For the text-containing cell, return its midpoint in (x, y) coordinate format. 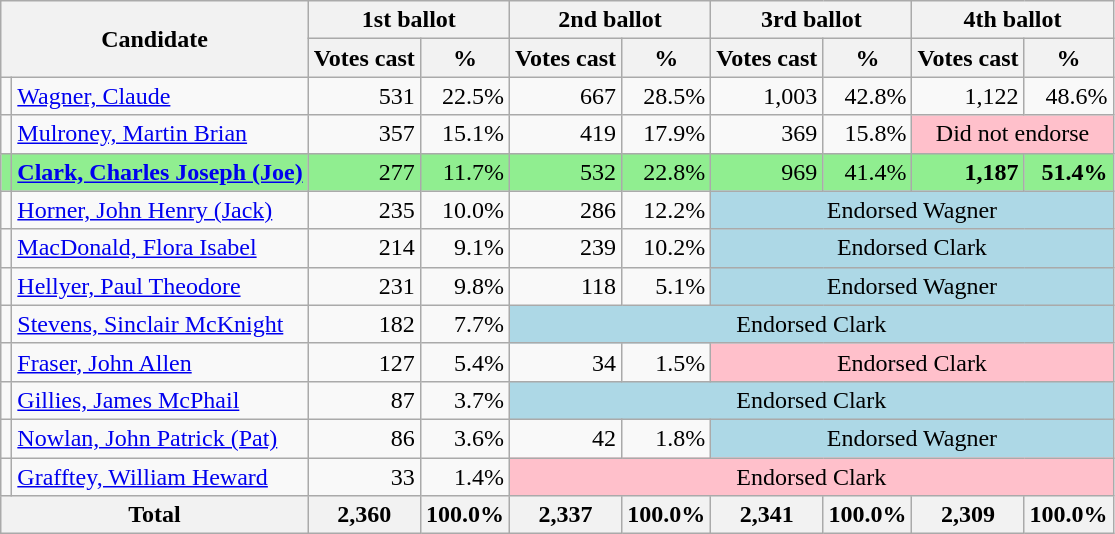
28.5% (666, 96)
22.5% (464, 96)
2,309 (968, 515)
2,337 (565, 515)
3rd ballot (812, 20)
17.9% (666, 134)
15.1% (464, 134)
2nd ballot (610, 20)
5.1% (666, 286)
1.8% (666, 438)
Mulroney, Martin Brian (160, 134)
239 (565, 248)
Gillies, James McPhail (160, 400)
15.8% (868, 134)
2,341 (767, 515)
1.4% (464, 477)
48.6% (1068, 96)
Horner, John Henry (Jack) (160, 210)
22.8% (666, 172)
Wagner, Claude (160, 96)
42 (565, 438)
Fraser, John Allen (160, 362)
667 (565, 96)
3.7% (464, 400)
286 (565, 210)
87 (364, 400)
42.8% (868, 96)
231 (364, 286)
357 (364, 134)
Nowlan, John Patrick (Pat) (160, 438)
Stevens, Sinclair McKnight (160, 324)
33 (364, 477)
532 (565, 172)
Candidate (154, 39)
86 (364, 438)
4th ballot (1012, 20)
9.8% (464, 286)
277 (364, 172)
419 (565, 134)
11.7% (464, 172)
41.4% (868, 172)
127 (364, 362)
7.7% (464, 324)
MacDonald, Flora Isabel (160, 248)
369 (767, 134)
235 (364, 210)
9.1% (464, 248)
1,187 (968, 172)
Grafftey, William Heward (160, 477)
34 (565, 362)
214 (364, 248)
1,003 (767, 96)
Total (154, 515)
118 (565, 286)
10.2% (666, 248)
182 (364, 324)
51.4% (1068, 172)
969 (767, 172)
1.5% (666, 362)
3.6% (464, 438)
5.4% (464, 362)
1,122 (968, 96)
Clark, Charles Joseph (Joe) (160, 172)
12.2% (666, 210)
Did not endorse (1012, 134)
531 (364, 96)
Hellyer, Paul Theodore (160, 286)
1st ballot (408, 20)
2,360 (364, 515)
10.0% (464, 210)
